Extract the (x, y) coordinate from the center of the cell holding the provided text.  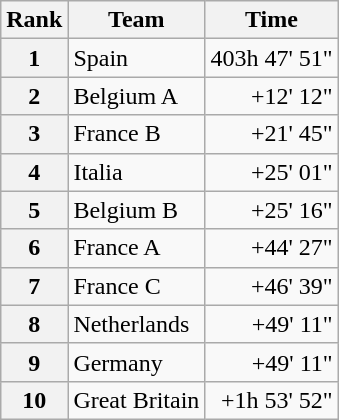
7 (34, 286)
9 (34, 362)
Italia (136, 172)
2 (34, 96)
5 (34, 210)
Team (136, 20)
+12' 12" (272, 96)
Belgium A (136, 96)
Spain (136, 58)
+25' 01" (272, 172)
Great Britain (136, 400)
4 (34, 172)
403h 47' 51" (272, 58)
Netherlands (136, 324)
8 (34, 324)
Rank (34, 20)
+25' 16" (272, 210)
+46' 39" (272, 286)
Germany (136, 362)
6 (34, 248)
France B (136, 134)
10 (34, 400)
3 (34, 134)
+21' 45" (272, 134)
Belgium B (136, 210)
1 (34, 58)
+1h 53' 52" (272, 400)
France A (136, 248)
+44' 27" (272, 248)
France C (136, 286)
Time (272, 20)
